Locate the cell with the specified text and output its [X, Y] center coordinate. 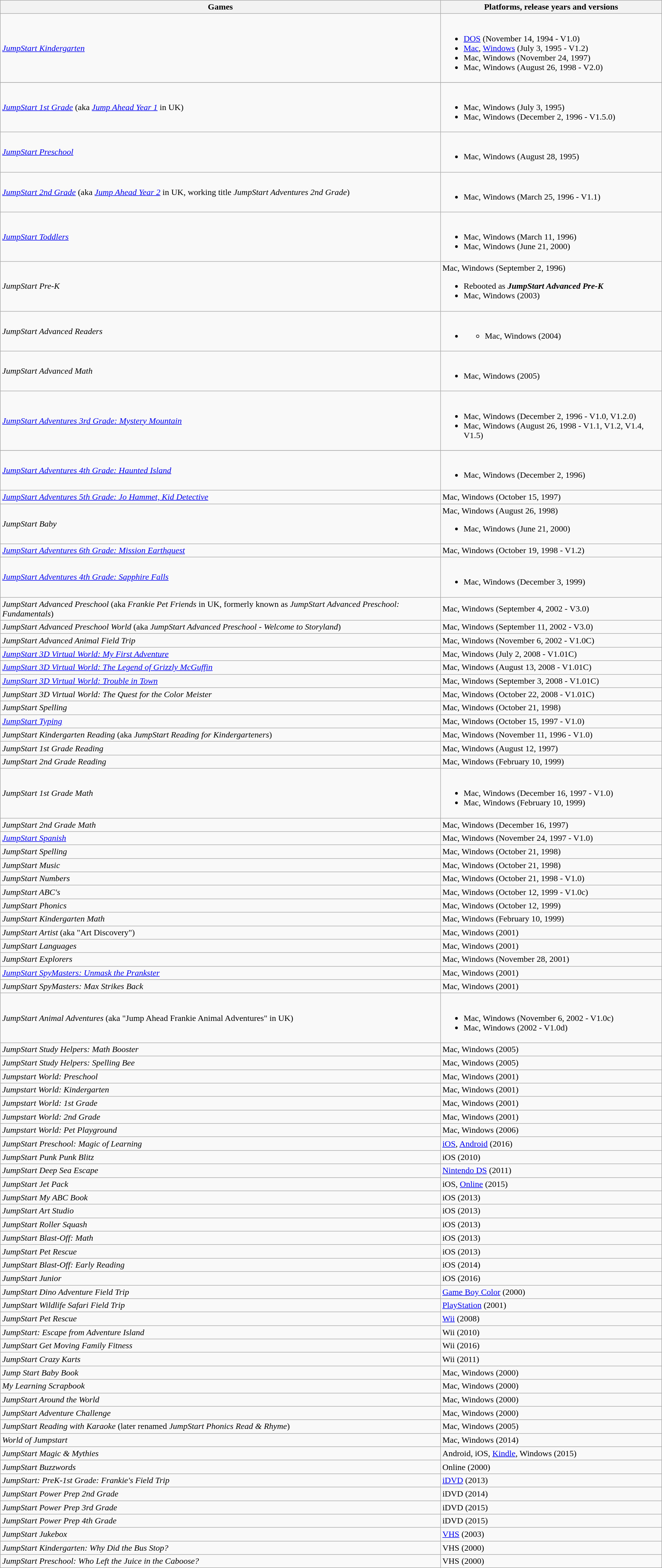
iOS (2014) [551, 1265]
DOS (November 14, 1994 - V1.0)Mac, Windows (July 3, 1995 - V1.2)Mac, Windows (November 24, 1997)Mac, Windows (August 26, 1998 - V2.0) [551, 48]
JumpStart Numbers [221, 879]
JumpStart Adventures 3rd Grade: Mystery Mountain [221, 420]
Mac, Windows (October 19, 1998 - V1.2) [551, 551]
Mac, Windows (March 11, 1996)Mac, Windows (June 21, 2000) [551, 237]
JumpStart Kindergarten Math [221, 919]
JumpStart: Escape from Adventure Island [221, 1332]
JumpStart Artist (aka "Art Discovery") [221, 932]
Mac, Windows (September 2, 1996)Rebooted as JumpStart Advanced Pre-KMac, Windows (2003) [551, 286]
JumpStart Kindergarten Reading (aka JumpStart Reading for Kindergarteners) [221, 735]
JumpStart Preschool: Who Left the Juice in the Caboose? [221, 1561]
Mac, Windows (December 2, 1996) [551, 470]
Android, iOS, Kindle, Windows (2015) [551, 1453]
JumpStart Roller Squash [221, 1224]
iDVD (2013) [551, 1480]
Mac, Windows (December 3, 1999) [551, 578]
JumpStart Advanced Preschool World (aka JumpStart Advanced Preschool - Welcome to Storyland) [221, 627]
Jumpstart World: 2nd Grade [221, 1117]
Mac, Windows (August 26, 1998)Mac, Windows (June 21, 2000) [551, 524]
JumpStart Wildlife Safari Field Trip [221, 1305]
JumpStart Adventures 4th Grade: Sapphire Falls [221, 578]
Mac, Windows (September 11, 2002 - V3.0) [551, 627]
My Learning Scrapbook [221, 1386]
Wii (2011) [551, 1359]
JumpStart Adventure Challenge [221, 1413]
JumpStart SpyMasters: Max Strikes Back [221, 986]
JumpStart Typing [221, 721]
JumpStart SpyMasters: Unmask the Prankster [221, 973]
iOS (2010) [551, 1157]
JumpStart 2nd Grade (aka Jump Ahead Year 2 in UK, working title JumpStart Adventures 2nd Grade) [221, 192]
JumpStart Dino Adventure Field Trip [221, 1292]
JumpStart ABC's [221, 892]
JumpStart 2nd Grade Math [221, 825]
Mac, Windows (August 13, 2008 - V1.01C) [551, 667]
JumpStart Get Moving Family Fitness [221, 1346]
Mac, Windows (July 3, 1995)Mac, Windows (December 2, 1996 - V1.5.0) [551, 107]
JumpStart Power Prep 4th Grade [221, 1521]
Jump Start Baby Book [221, 1373]
Mac, Windows (December 16, 1997) [551, 825]
Nintendo DS (2011) [551, 1171]
JumpStart Advanced Readers [221, 331]
Mac, Windows (2006) [551, 1130]
JumpStart Baby [221, 524]
Mac, Windows (July 2, 2008 - V1.01C) [551, 654]
Mac, Windows (November 11, 1996 - V1.0) [551, 735]
JumpStart 1st Grade (aka Jump Ahead Year 1 in UK) [221, 107]
JumpStart Languages [221, 946]
JumpStart Power Prep 2nd Grade [221, 1494]
JumpStart Music [221, 865]
JumpStart Toddlers [221, 237]
iOS (2016) [551, 1278]
Mac, Windows (November 28, 2001) [551, 959]
JumpStart Art Studio [221, 1211]
Mac, Windows (October 15, 1997 - V1.0) [551, 721]
Jumpstart World: Kindergarten [221, 1090]
JumpStart 1st Grade Reading [221, 748]
iDVD (2014) [551, 1494]
JumpStart 1st Grade Math [221, 793]
JumpStart Crazy Karts [221, 1359]
JumpStart Kindergarten: Why Did the Bus Stop? [221, 1548]
VHS (2003) [551, 1534]
JumpStart Animal Adventures (aka "Jump Ahead Frankie Animal Adventures" in UK) [221, 1018]
JumpStart Advanced Preschool (aka Frankie Pet Friends in UK, formerly known as JumpStart Advanced Preschool: Fundamentals) [221, 609]
JumpStart Reading with Karaoke (later renamed JumpStart Phonics Read & Rhyme) [221, 1426]
Mac, Windows (October 15, 1997) [551, 497]
PlayStation (2001) [551, 1305]
Mac, Windows (2014) [551, 1440]
Mac, Windows (August 28, 1995) [551, 152]
JumpStart Advanced Animal Field Trip [221, 641]
Mac, Windows (November 24, 1997 - V1.0) [551, 838]
JumpStart Phonics [221, 906]
Wii (2016) [551, 1346]
Mac, Windows (2004) [551, 331]
JumpStart Junior [221, 1278]
JumpStart Adventures 6th Grade: Mission Earthquest [221, 551]
JumpStart Adventures 5th Grade: Jo Hammet, Kid Detective [221, 497]
World of Jumpstart [221, 1440]
Mac, Windows (October 21, 1998 - V1.0) [551, 879]
JumpStart Blast-Off: Early Reading [221, 1265]
Wii (2008) [551, 1319]
JumpStart Jukebox [221, 1534]
Jumpstart World: 1st Grade [221, 1103]
JumpStart Pre-K [221, 286]
JumpStart Advanced Math [221, 371]
JumpStart: PreK-1st Grade: Frankie's Field Trip [221, 1480]
JumpStart My ABC Book [221, 1197]
Mac, Windows (October 22, 2008 - V1.01C) [551, 694]
JumpStart 3D Virtual World: Trouble in Town [221, 681]
JumpStart Buzzwords [221, 1467]
JumpStart Preschool [221, 152]
JumpStart Adventures 4th Grade: Haunted Island [221, 470]
JumpStart Power Prep 3rd Grade [221, 1507]
iOS, Android (2016) [551, 1144]
iOS, Online (2015) [551, 1184]
Mac, Windows (September 4, 2002 - V3.0) [551, 609]
Mac, Windows (December 16, 1997 - V1.0)Mac, Windows (February 10, 1999) [551, 793]
JumpStart Deep Sea Escape [221, 1171]
Games [221, 7]
Game Boy Color (2000) [551, 1292]
Mac, Windows (September 3, 2008 - V1.01C) [551, 681]
Mac, Windows (March 25, 1996 - V1.1) [551, 192]
JumpStart Punk Punk Blitz [221, 1157]
Mac, Windows (October 12, 1999) [551, 906]
Wii (2010) [551, 1332]
JumpStart Around the World [221, 1400]
JumpStart 3D Virtual World: My First Adventure [221, 654]
Online (2000) [551, 1467]
Mac, Windows (November 6, 2002 - V1.0c)Mac, Windows (2002 - V1.0d) [551, 1018]
JumpStart Magic & Mythies [221, 1453]
Jumpstart World: Pet Playground [221, 1130]
Platforms, release years and versions [551, 7]
JumpStart Jet Pack [221, 1184]
JumpStart 2nd Grade Reading [221, 762]
JumpStart Preschool: Magic of Learning [221, 1144]
JumpStart Explorers [221, 959]
JumpStart 3D Virtual World: The Legend of Grizzly McGuffin [221, 667]
JumpStart Study Helpers: Math Booster [221, 1049]
Mac, Windows (December 2, 1996 - V1.0, V1.2.0)Mac, Windows (August 26, 1998 - V1.1, V1.2, V1.4, V1.5) [551, 420]
Mac, Windows (November 6, 2002 - V1.0C) [551, 641]
JumpStart 3D Virtual World: The Quest for the Color Meister [221, 694]
JumpStart Kindergarten [221, 48]
Mac, Windows (October 12, 1999 - V1.0c) [551, 892]
Mac, Windows (August 12, 1997) [551, 748]
Jumpstart World: Preschool [221, 1076]
JumpStart Blast-Off: Math [221, 1238]
JumpStart Study Helpers: Spelling Bee [221, 1063]
JumpStart Spanish [221, 838]
